Capture the cell that displays the provided text and extract its (x, y) central coordinate. 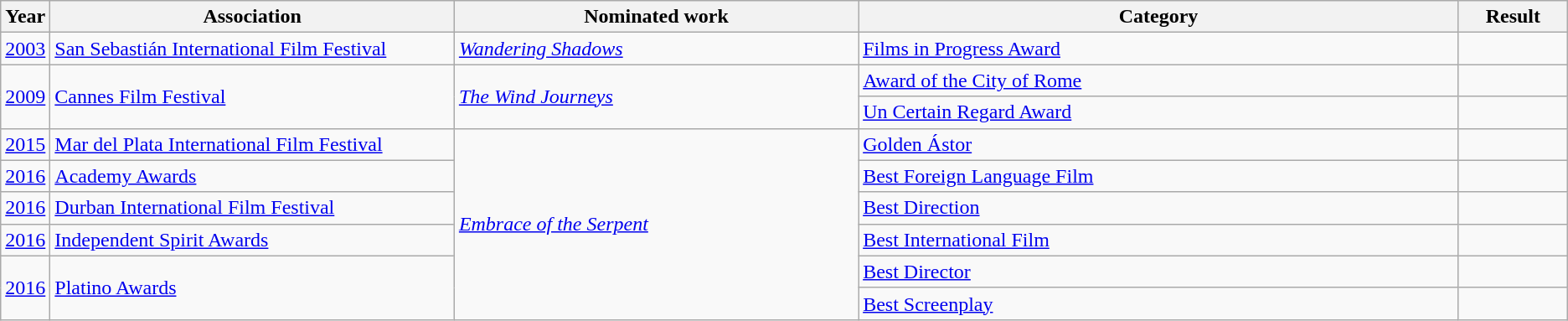
2003 (25, 49)
2015 (25, 144)
Best Direction (1159, 208)
Result (1513, 17)
Academy Awards (253, 176)
Independent Spirit Awards (253, 240)
Best Foreign Language Film (1159, 176)
San Sebastián International Film Festival (253, 49)
Year (25, 17)
Cannes Film Festival (253, 96)
Award of the City of Rome (1159, 80)
Golden Ástor (1159, 144)
Nominated work (656, 17)
Platino Awards (253, 287)
Mar del Plata International Film Festival (253, 144)
Best Director (1159, 272)
Embrace of the Serpent (656, 224)
Category (1159, 17)
Association (253, 17)
Best Screenplay (1159, 303)
The Wind Journeys (656, 96)
Best International Film (1159, 240)
Wandering Shadows (656, 49)
Un Certain Regard Award (1159, 112)
Durban International Film Festival (253, 208)
2009 (25, 96)
Films in Progress Award (1159, 49)
